Identify which cell holds the provided text, then report its [x, y] central coordinate. 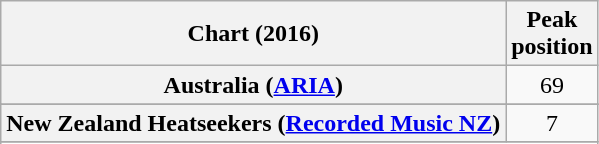
Chart (2016) [254, 34]
69 [552, 85]
Peak position [552, 34]
Australia (ARIA) [254, 85]
New Zealand Heatseekers (Recorded Music NZ) [254, 123]
7 [552, 123]
